Find where the given text appears and provide that cell's center as [x, y] coordinate. 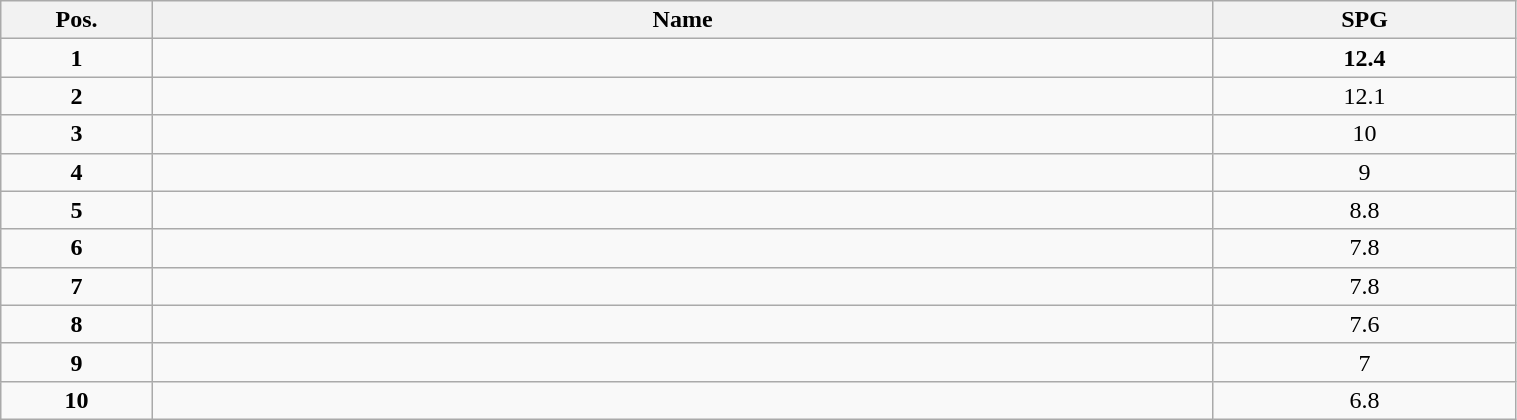
5 [77, 210]
8.8 [1364, 210]
12.1 [1364, 96]
SPG [1364, 20]
1 [77, 58]
6.8 [1364, 400]
Name [682, 20]
6 [77, 248]
7.6 [1364, 324]
2 [77, 96]
3 [77, 134]
12.4 [1364, 58]
8 [77, 324]
Pos. [77, 20]
4 [77, 172]
